Locate the cell with the specified text and output its (x, y) center coordinate. 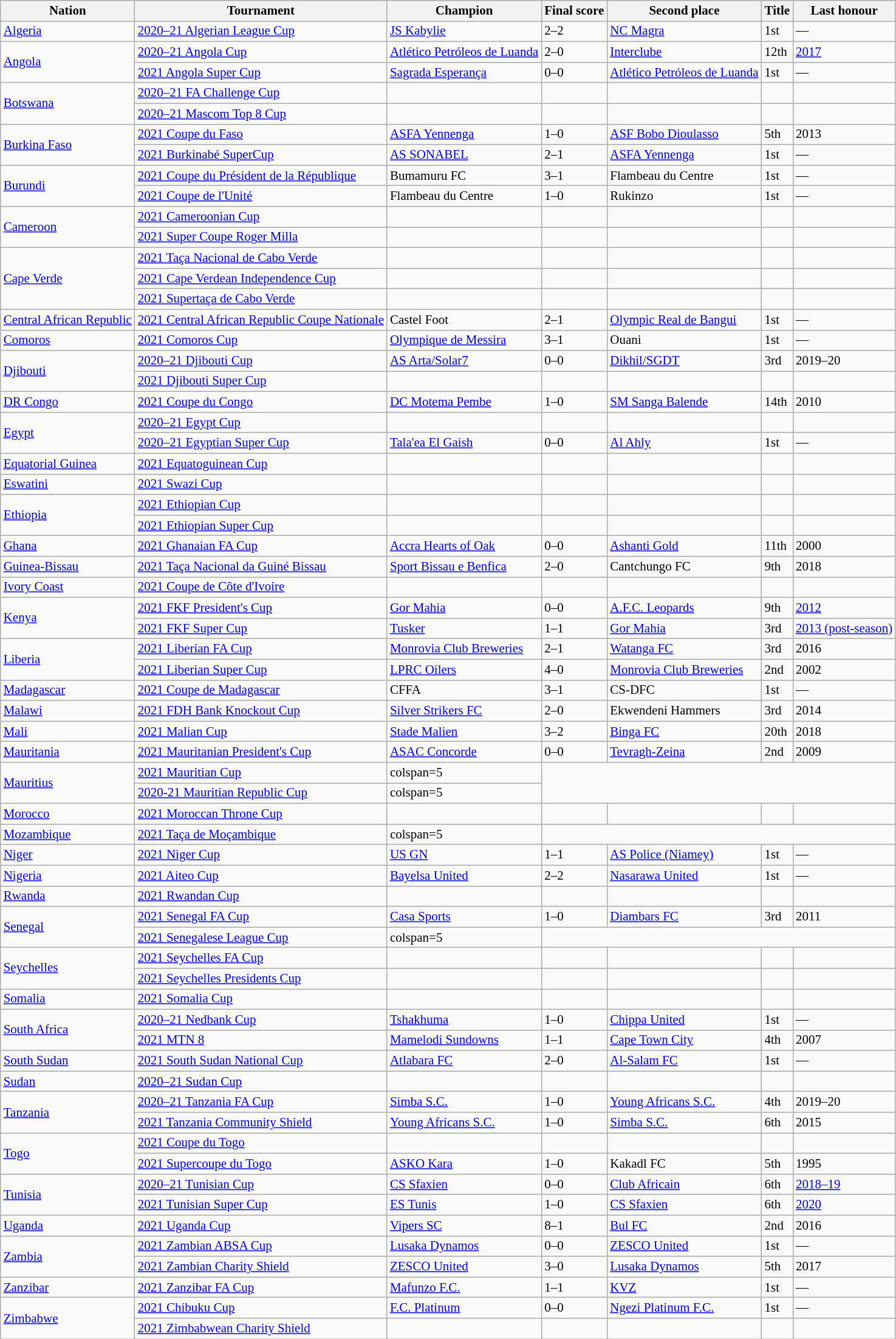
2020-21 Mauritian Republic Cup (261, 793)
Mali (68, 731)
Mauritania (68, 752)
2021 Mauritanian President's Cup (261, 752)
Ouani (684, 340)
Central African Republic (68, 320)
2015 (844, 1123)
2021 Central African Republic Coupe Nationale (261, 320)
Djibouti (68, 371)
4–0 (574, 669)
2021 Swazi Cup (261, 484)
2021 Comoros Cup (261, 340)
1995 (844, 1164)
US GN (464, 855)
Tanzania (68, 1112)
Algeria (68, 32)
2021 Ethiopian Cup (261, 505)
2012 (844, 608)
2014 (844, 711)
Club Africain (684, 1185)
Bumamuru FC (464, 176)
Cape Verde (68, 278)
Mamelodi Sundowns (464, 1040)
Olympic Real de Bangui (684, 320)
Togo (68, 1154)
ASF Bobo Dioulasso (684, 134)
Interclube (684, 52)
Bayelsa United (464, 875)
A.F.C. Leopards (684, 608)
2021 Niger Cup (261, 855)
Ashanti Gold (684, 546)
2021 Malian Cup (261, 731)
AS SONABEL (464, 155)
2021 Djibouti Super Cup (261, 382)
Chippa United (684, 1019)
Last honour (844, 11)
Seychelles (68, 968)
2021 Zanzibar FA Cup (261, 1287)
2007 (844, 1040)
2021 FDH Bank Knockout Cup (261, 711)
2021 Zimbabwean Charity Shield (261, 1329)
Comoros (68, 340)
2021 Coupe du Faso (261, 134)
2021 Seychelles Presidents Cup (261, 979)
Sudan (68, 1081)
2013 (844, 134)
2021 Chibuku Cup (261, 1308)
Zanzibar (68, 1287)
2020–21 Egypt Cup (261, 423)
2021 Cape Verdean Independence Cup (261, 278)
Cantchungo FC (684, 567)
Casa Sports (464, 917)
20th (778, 731)
Castel Foot (464, 320)
Kenya (68, 618)
CFFA (464, 690)
2021 Liberian FA Cup (261, 649)
2021 Taça Nacional de Cabo Verde (261, 258)
Watanga FC (684, 649)
DR Congo (68, 402)
2021 Taça Nacional da Guiné Bissau (261, 567)
2021 Senegalese League Cup (261, 937)
Ghana (68, 546)
Burundi (68, 186)
JS Kabylie (464, 32)
2021 Equatoguinean Cup (261, 464)
2020 (844, 1205)
Ethiopia (68, 515)
2021 Coupe du Congo (261, 402)
Zambia (68, 1256)
2021 Cameroonian Cup (261, 217)
Guinea-Bissau (68, 567)
2021 Zambian Charity Shield (261, 1267)
2021 FKF President's Cup (261, 608)
2021 Uganda Cup (261, 1225)
2021 Angola Super Cup (261, 72)
2021 Coupe du Togo (261, 1143)
2020–21 Angola Cup (261, 52)
2020–21 Sudan Cup (261, 1081)
2021 Ghanaian FA Cup (261, 546)
2021 Burkinabé SuperCup (261, 155)
2021 MTN 8 (261, 1040)
Tournament (261, 11)
2021 Super Coupe Roger Milla (261, 238)
Nigeria (68, 875)
South Africa (68, 1030)
Sport Bissau e Benfica (464, 567)
2021 Taça de Moçambique (261, 834)
12th (778, 52)
Atlabara FC (464, 1061)
Senegal (68, 927)
2020–21 Algerian League Cup (261, 32)
2021 Senegal FA Cup (261, 917)
2021 Ethiopian Super Cup (261, 526)
Final score (574, 11)
8–1 (574, 1225)
F.C. Platinum (464, 1308)
Liberia (68, 659)
2021 Somalia Cup (261, 999)
Title (778, 11)
Niger (68, 855)
Rwanda (68, 896)
Cameroon (68, 227)
2021 Liberian Super Cup (261, 669)
2020–21 Nedbank Cup (261, 1019)
Silver Strikers FC (464, 711)
KVZ (684, 1287)
Dikhil/SGDT (684, 361)
Al-Salam FC (684, 1061)
2021 Supertaça de Cabo Verde (261, 299)
Sagrada Esperança (464, 72)
AS Arta/Solar7 (464, 361)
14th (778, 402)
Morocco (68, 813)
Tunisia (68, 1195)
2021 Zambian ABSA Cup (261, 1246)
ES Tunis (464, 1205)
2020–21 Egyptian Super Cup (261, 443)
2020–21 FA Challenge Cup (261, 93)
Tshakhuma (464, 1019)
ASKO Kara (464, 1164)
3–2 (574, 731)
3–0 (574, 1267)
Rukinzo (684, 196)
Diambars FC (684, 917)
SM Sanga Balende (684, 402)
2021 Coupe de l'Unité (261, 196)
South Sudan (68, 1061)
Zimbabwe (68, 1318)
2021 Tunisian Super Cup (261, 1205)
2020–21 Tanzania FA Cup (261, 1102)
Tusker (464, 628)
2021 South Sudan National Cup (261, 1061)
2021 Rwandan Cup (261, 896)
Equatorial Guinea (68, 464)
2011 (844, 917)
ASAC Concorde (464, 752)
Nasarawa United (684, 875)
2002 (844, 669)
2020–21 Djibouti Cup (261, 361)
2021 FKF Super Cup (261, 628)
2021 Tanzania Community Shield (261, 1123)
Cape Town City (684, 1040)
2021 Coupe de Côte d'Ivoire (261, 587)
Burkina Faso (68, 145)
Ekwendeni Hammers (684, 711)
Madagascar (68, 690)
Vipers SC (464, 1225)
2021 Seychelles FA Cup (261, 958)
2000 (844, 546)
2021 Aiteo Cup (261, 875)
Uganda (68, 1225)
Second place (684, 11)
Tevragh-Zeina (684, 752)
Bul FC (684, 1225)
Malawi (68, 711)
Egypt (68, 433)
Ngezi Platinum F.C. (684, 1308)
Mauritius (68, 783)
Olympique de Messira (464, 340)
Champion (464, 11)
Accra Hearts of Oak (464, 546)
Al Ahly (684, 443)
Binga FC (684, 731)
2020–21 Mascom Top 8 Cup (261, 114)
2021 Coupe de Madagascar (261, 690)
CS-DFC (684, 690)
2021 Moroccan Throne Cup (261, 813)
AS Police (Niamey) (684, 855)
2013 (post-season) (844, 628)
Angola (68, 63)
Botswana (68, 103)
2020–21 Tunisian Cup (261, 1185)
DC Motema Pembe (464, 402)
2021 Supercoupe du Togo (261, 1164)
NC Magra (684, 32)
LPRC Oilers (464, 669)
2009 (844, 752)
Tala'ea El Gaish (464, 443)
Stade Malien (464, 731)
2021 Mauritian Cup (261, 773)
Kakadl FC (684, 1164)
Somalia (68, 999)
11th (778, 546)
Mafunzo F.C. (464, 1287)
2018–19 (844, 1185)
2021 Coupe du Président de la République (261, 176)
2010 (844, 402)
Mozambique (68, 834)
Eswatini (68, 484)
Ivory Coast (68, 587)
Nation (68, 11)
